Search for the cell housing the specified text and yield its [x, y] center coordinate. 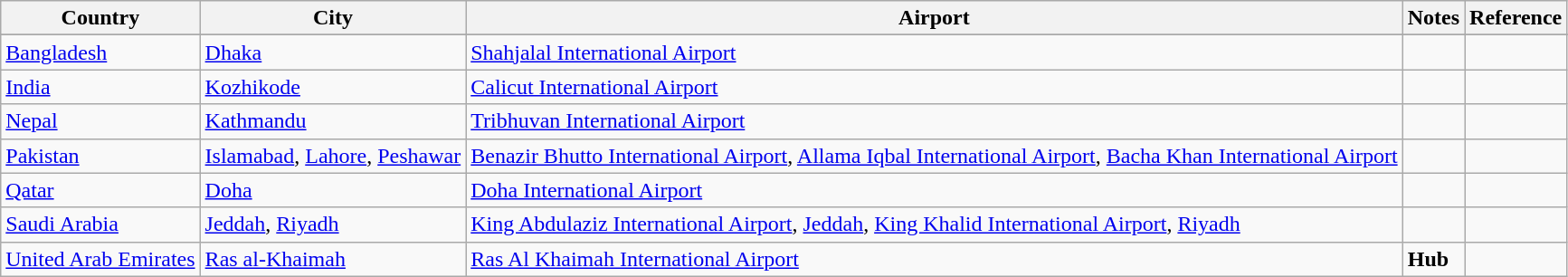
Islamabad, Lahore, Peshawar [333, 156]
Ras al-Khaimah [333, 259]
Pakistan [100, 156]
Nepal [100, 121]
Ras Al Khaimah International Airport [934, 259]
Notes [1433, 18]
King Abdulaziz International Airport, Jeddah, King Khalid International Airport, Riyadh [934, 224]
Dhaka [333, 53]
Airport [934, 18]
Calicut International Airport [934, 87]
Doha [333, 190]
India [100, 87]
Saudi Arabia [100, 224]
Hub [1433, 259]
Reference [1516, 18]
United Arab Emirates [100, 259]
Qatar [100, 190]
Benazir Bhutto International Airport, Allama Iqbal International Airport, Bacha Khan International Airport [934, 156]
Jeddah, Riyadh [333, 224]
City [333, 18]
Shahjalal International Airport [934, 53]
Country [100, 18]
Bangladesh [100, 53]
Kathmandu [333, 121]
Tribhuvan International Airport [934, 121]
Doha International Airport [934, 190]
Kozhikode [333, 87]
